Pinpoint the cell where the given text exists, returning its (X, Y) midpoint coordinate. 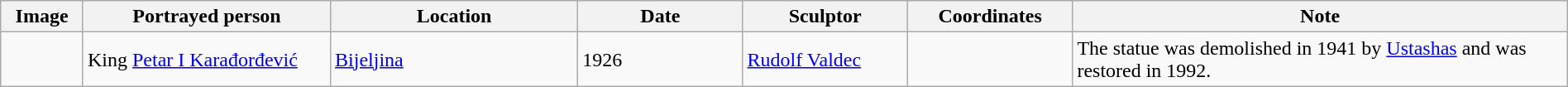
Location (455, 17)
The statue was demolished in 1941 by Ustashas and was restored in 1992. (1320, 60)
Coordinates (989, 17)
Image (42, 17)
Rudolf Valdec (825, 60)
King Petar I Karađorđević (207, 60)
Date (660, 17)
Sculptor (825, 17)
Note (1320, 17)
Portrayed person (207, 17)
Bijeljina (455, 60)
1926 (660, 60)
